Return the [X, Y] coordinate for the center point of the cell that contains the specified text.  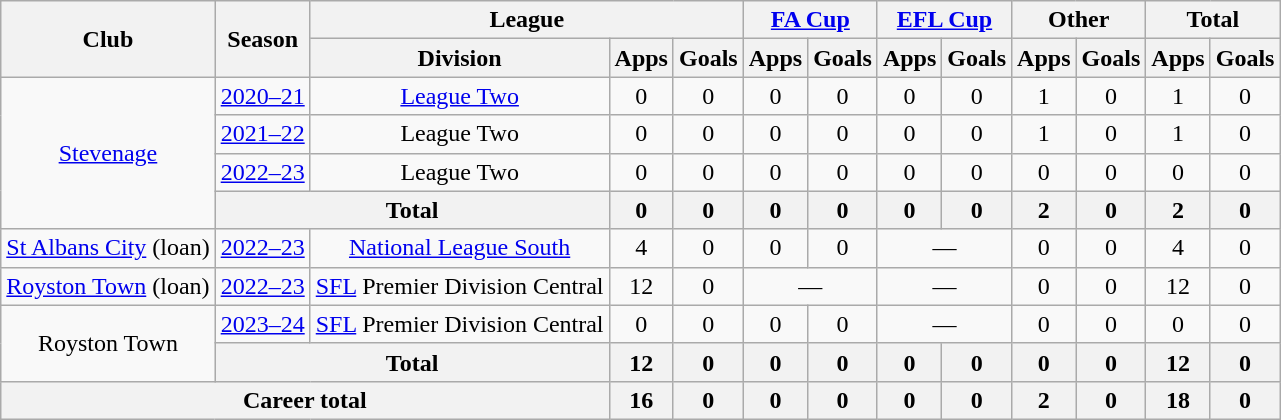
League [526, 20]
Other [1079, 20]
St Albans City (loan) [108, 248]
Career total [305, 400]
2020–21 [262, 96]
Season [262, 39]
18 [1178, 400]
EFL Cup [944, 20]
FA Cup [810, 20]
National League South [460, 248]
Club [108, 39]
2023–24 [262, 324]
Division [460, 58]
16 [641, 400]
Royston Town (loan) [108, 286]
2021–22 [262, 134]
Stevenage [108, 153]
Royston Town [108, 343]
